For the text-containing cell, return its midpoint in (x, y) coordinate format. 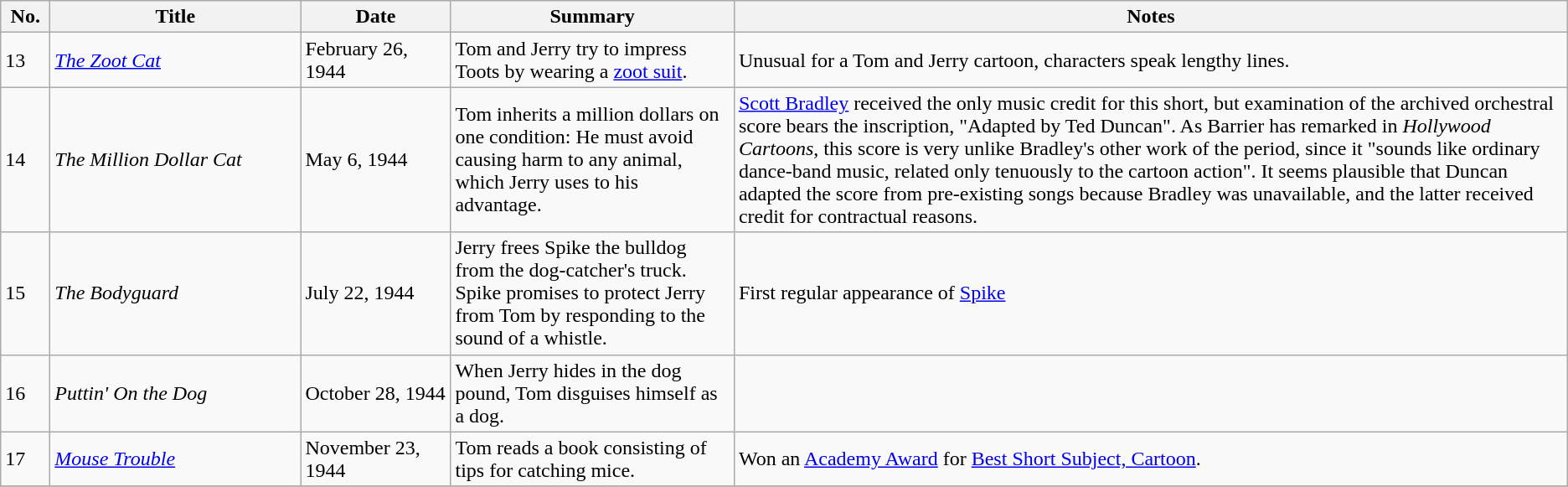
February 26, 1944 (375, 60)
The Bodyguard (176, 293)
Mouse Trouble (176, 459)
No. (25, 17)
Puttin' On the Dog (176, 393)
November 23, 1944 (375, 459)
The Million Dollar Cat (176, 159)
16 (25, 393)
Tom inherits a million dollars on one condition: He must avoid causing harm to any animal, which Jerry uses to his advantage. (592, 159)
Date (375, 17)
Tom and Jerry try to impress Toots by wearing a zoot suit. (592, 60)
17 (25, 459)
First regular appearance of Spike (1151, 293)
14 (25, 159)
Notes (1151, 17)
The Zoot Cat (176, 60)
15 (25, 293)
Tom reads a book consisting of tips for catching mice. (592, 459)
Won an Academy Award for Best Short Subject, Cartoon. (1151, 459)
Jerry frees Spike the bulldog from the dog-catcher's truck. Spike promises to protect Jerry from Tom by responding to the sound of a whistle. (592, 293)
Title (176, 17)
Unusual for a Tom and Jerry cartoon, characters speak lengthy lines. (1151, 60)
October 28, 1944 (375, 393)
July 22, 1944 (375, 293)
When Jerry hides in the dog pound, Tom disguises himself as a dog. (592, 393)
Summary (592, 17)
May 6, 1944 (375, 159)
13 (25, 60)
